Extract the [X, Y] coordinate from the center of the cell holding the provided text.  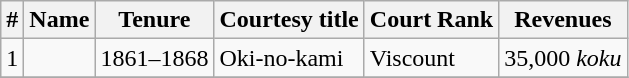
Courtesy title [289, 20]
35,000 koku [563, 58]
# [12, 20]
Revenues [563, 20]
Viscount [431, 58]
Court Rank [431, 20]
Oki-no-kami [289, 58]
Name [60, 20]
Tenure [154, 20]
1861–1868 [154, 58]
1 [12, 58]
